Find where the given text appears and provide that cell's center as [X, Y] coordinate. 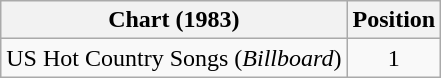
US Hot Country Songs (Billboard) [174, 58]
Chart (1983) [174, 20]
1 [394, 58]
Position [394, 20]
